Scan for the cell matching the given text and deliver its (X, Y) coordinate at center. 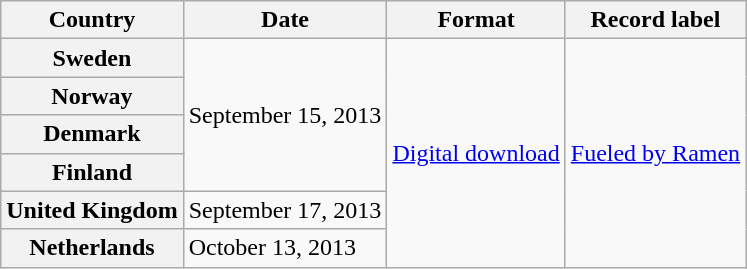
Denmark (92, 134)
United Kingdom (92, 210)
Norway (92, 96)
September 15, 2013 (285, 115)
Digital download (476, 153)
Netherlands (92, 248)
September 17, 2013 (285, 210)
Format (476, 20)
Finland (92, 172)
Country (92, 20)
Sweden (92, 58)
Date (285, 20)
Record label (655, 20)
October 13, 2013 (285, 248)
Fueled by Ramen (655, 153)
